Search for the cell housing the specified text and yield its [x, y] center coordinate. 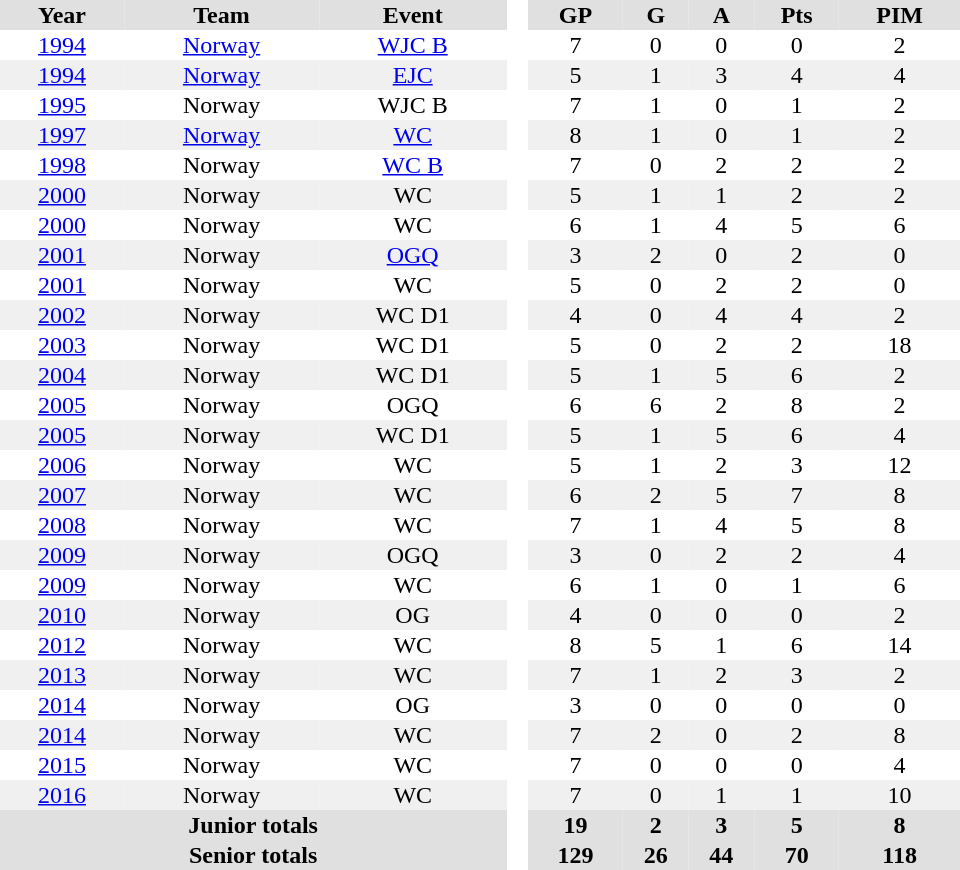
10 [900, 795]
129 [576, 855]
EJC [412, 75]
2002 [62, 315]
Event [412, 15]
14 [900, 645]
2015 [62, 765]
2008 [62, 525]
18 [900, 345]
70 [796, 855]
Junior totals [253, 825]
PIM [900, 15]
2007 [62, 495]
2003 [62, 345]
12 [900, 465]
1997 [62, 135]
2013 [62, 675]
1995 [62, 105]
26 [656, 855]
2012 [62, 645]
2004 [62, 375]
WC B [412, 165]
A [722, 15]
Pts [796, 15]
1998 [62, 165]
44 [722, 855]
G [656, 15]
Year [62, 15]
2016 [62, 795]
118 [900, 855]
2006 [62, 465]
2010 [62, 615]
19 [576, 825]
Team [222, 15]
Senior totals [253, 855]
GP [576, 15]
